Determine the [x, y] coordinate at the center of the cell enclosing the given text.  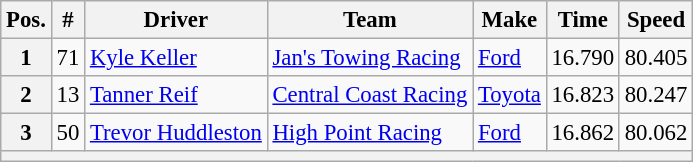
Tanner Reif [176, 95]
Team [370, 20]
16.823 [582, 95]
50 [68, 133]
2 [26, 95]
3 [26, 133]
80.405 [656, 58]
16.862 [582, 133]
Driver [176, 20]
# [68, 20]
Toyota [510, 95]
71 [68, 58]
Trevor Huddleston [176, 133]
80.062 [656, 133]
1 [26, 58]
Central Coast Racing [370, 95]
Kyle Keller [176, 58]
16.790 [582, 58]
Pos. [26, 20]
13 [68, 95]
Time [582, 20]
Speed [656, 20]
High Point Racing [370, 133]
Jan's Towing Racing [370, 58]
80.247 [656, 95]
Make [510, 20]
